Locate the cell with the specified text and output its (x, y) center coordinate. 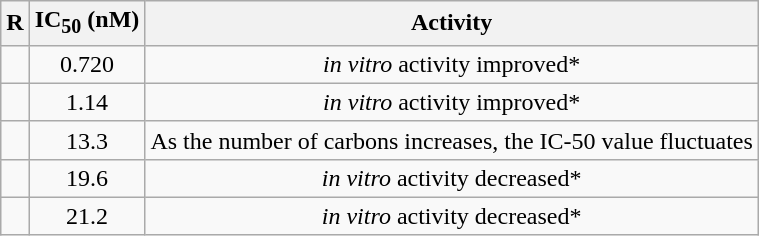
As the number of carbons increases, the IC-50 value fluctuates (452, 140)
IC50 (nM) (87, 23)
19.6 (87, 178)
1.14 (87, 102)
13.3 (87, 140)
0.720 (87, 64)
R (15, 23)
21.2 (87, 216)
Activity (452, 23)
